Determine the [x, y] coordinate at the center of the cell enclosing the given text.  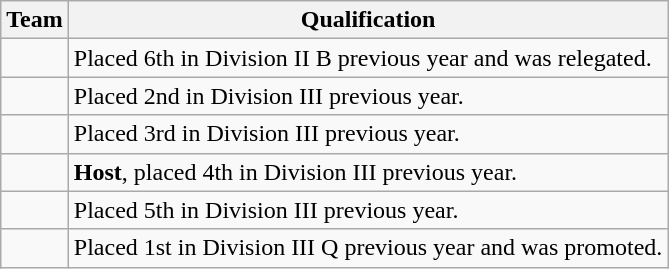
Placed 3rd in Division III previous year. [368, 134]
Placed 1st in Division III Q previous year and was promoted. [368, 248]
Host, placed 4th in Division III previous year. [368, 172]
Qualification [368, 20]
Placed 5th in Division III previous year. [368, 210]
Placed 2nd in Division III previous year. [368, 96]
Team [35, 20]
Placed 6th in Division II B previous year and was relegated. [368, 58]
